Detect which cell encompasses the target text, then output its (X, Y) center coordinate. 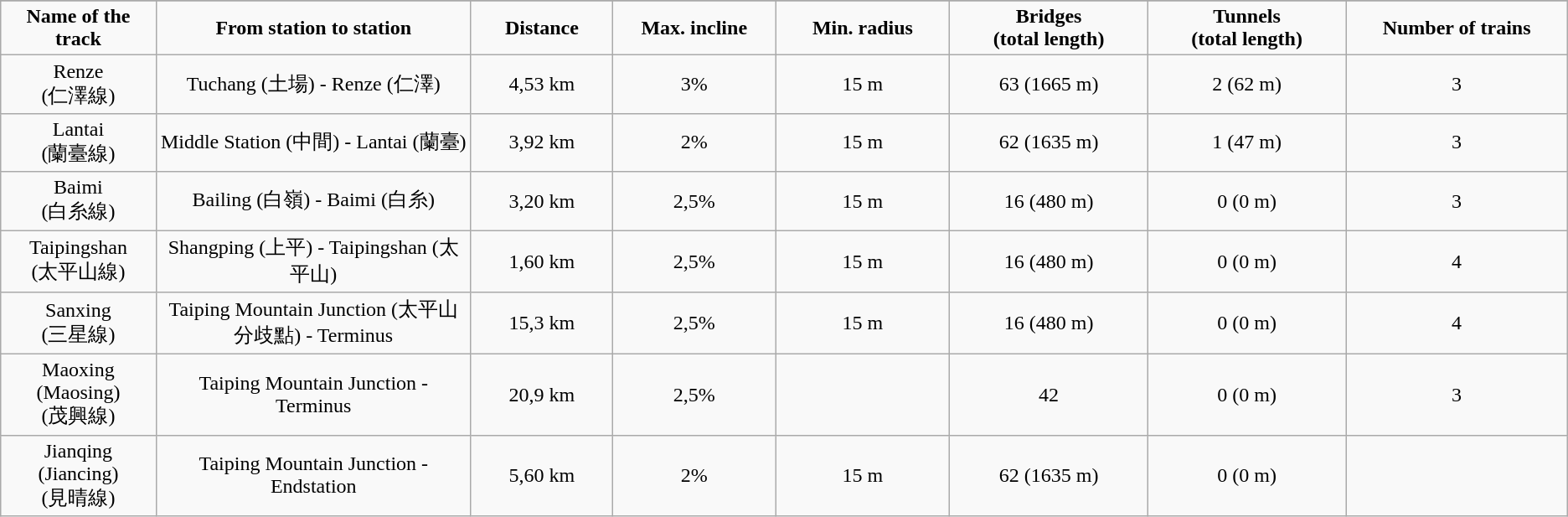
2 (62 m) (1246, 85)
Shangping (上平) - Taipingshan (太平山) (313, 261)
Lantai (蘭臺線) (79, 142)
Name of the track (79, 28)
Renze (仁澤線) (79, 85)
Tunnels (total length) (1246, 28)
3% (694, 85)
Jianqing (Jiancing) (見晴線) (79, 476)
4,53 km (541, 85)
Baimi (白糸線) (79, 201)
20,9 km (541, 396)
5,60 km (541, 476)
Sanxing (三星線) (79, 323)
Number of trains (1457, 28)
Maoxing (Maosing) (茂興線) (79, 396)
Taiping Mountain Junction - Terminus (313, 396)
3,20 km (541, 201)
63 (1665 m) (1049, 85)
Middle Station (中間) - Lantai (蘭臺) (313, 142)
Taiping Mountain Junction - Endstation (313, 476)
42 (1049, 396)
Max. incline (694, 28)
1 (47 m) (1246, 142)
1,60 km (541, 261)
Min. radius (863, 28)
3,92 km (541, 142)
Taiping Mountain Junction (太平山分歧點) - Terminus (313, 323)
Bailing (白嶺) - Baimi (白糸) (313, 201)
Distance (541, 28)
Tuchang (土場) - Renze (仁澤) (313, 85)
From station to station (313, 28)
Bridges (total length) (1049, 28)
Taipingshan (太平山線) (79, 261)
15,3 km (541, 323)
